Determine the (X, Y) coordinate at the center of the cell enclosing the given text.  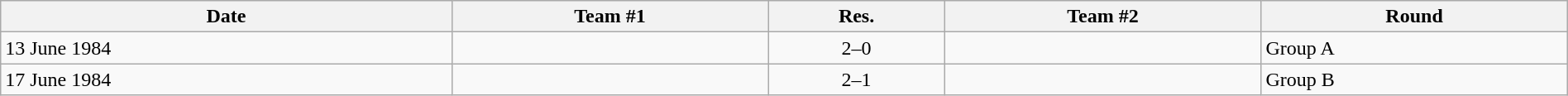
Team #2 (1103, 17)
Round (1414, 17)
Group B (1414, 79)
Date (227, 17)
Group A (1414, 48)
17 June 1984 (227, 79)
13 June 1984 (227, 48)
Team #1 (610, 17)
2–0 (857, 48)
2–1 (857, 79)
Res. (857, 17)
